Determine the [x, y] coordinate at the center of the cell enclosing the given text.  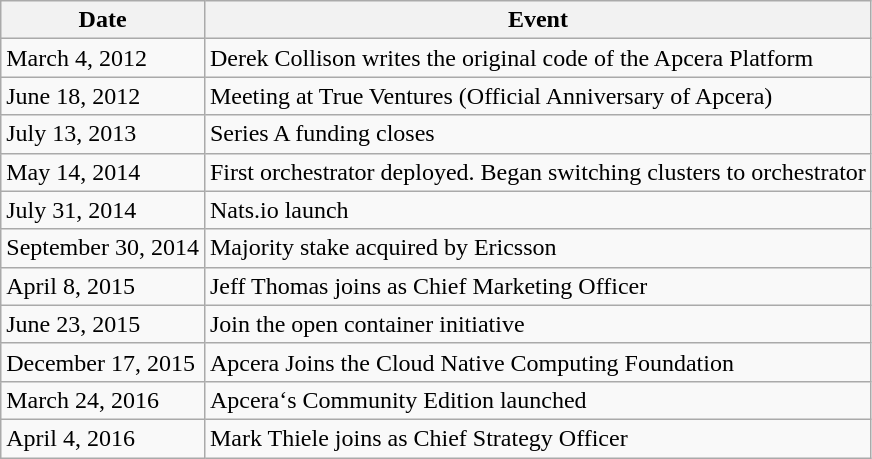
June 23, 2015 [103, 324]
Date [103, 20]
Nats.io launch [538, 210]
Majority stake acquired by Ericsson [538, 248]
Series A funding closes [538, 134]
Apcera‘s Community Edition launched [538, 400]
April 4, 2016 [103, 438]
Event [538, 20]
December 17, 2015 [103, 362]
Apcera Joins the Cloud Native Computing Foundation [538, 362]
First orchestrator deployed. Began switching clusters to orchestrator [538, 172]
May 14, 2014 [103, 172]
June 18, 2012 [103, 96]
Derek Collison writes the original code of the Apcera Platform [538, 58]
April 8, 2015 [103, 286]
July 13, 2013 [103, 134]
Meeting at True Ventures (Official Anniversary of Apcera) [538, 96]
March 24, 2016 [103, 400]
Mark Thiele joins as Chief Strategy Officer [538, 438]
Join the open container initiative [538, 324]
March 4, 2012 [103, 58]
July 31, 2014 [103, 210]
Jeff Thomas joins as Chief Marketing Officer [538, 286]
September 30, 2014 [103, 248]
